Capture the cell that displays the provided text and extract its (X, Y) central coordinate. 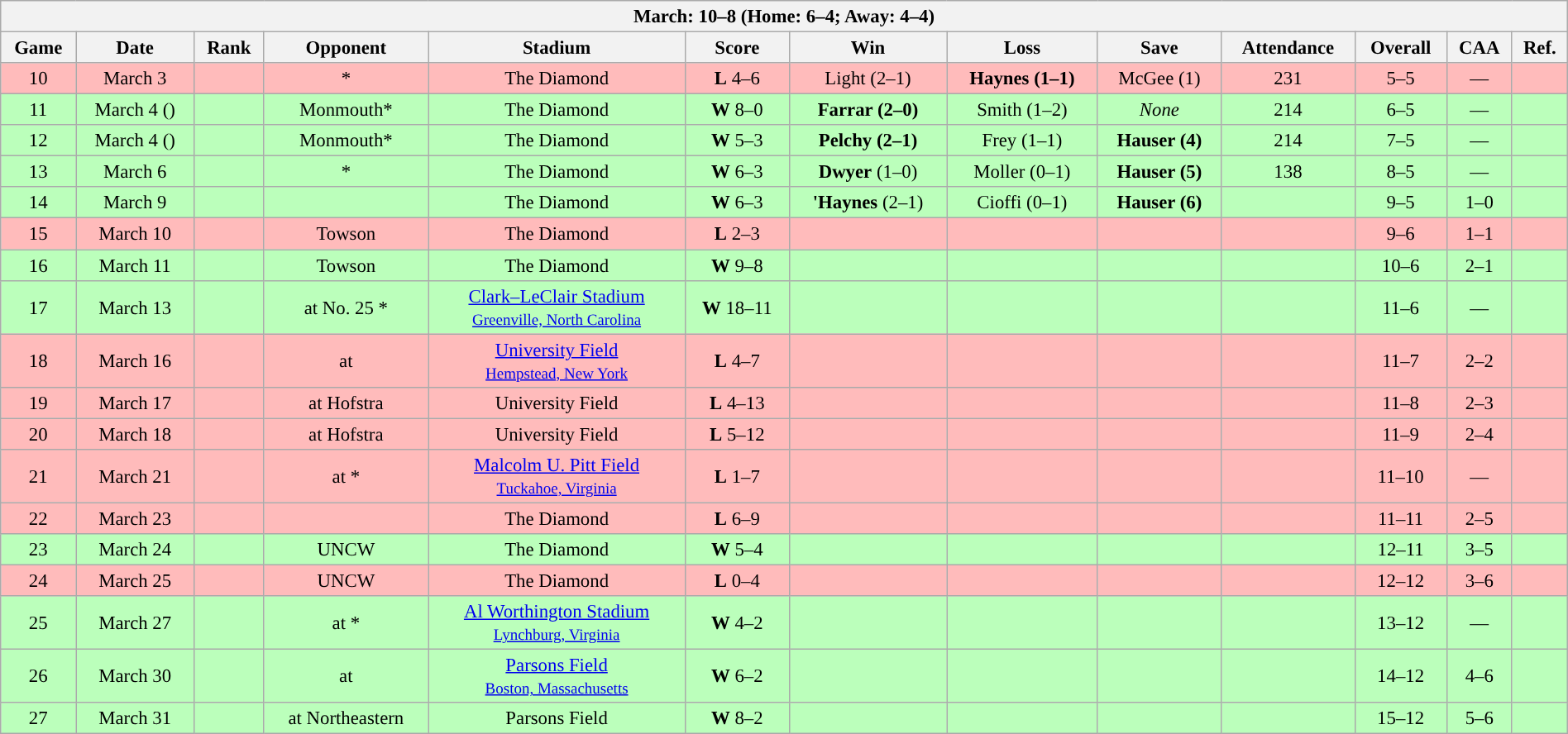
1–1 (1479, 234)
2–5 (1479, 518)
L 2–3 (737, 234)
None (1159, 110)
13 (38, 172)
W 5–4 (737, 550)
March 10 (136, 234)
March 17 (136, 403)
W 6–2 (737, 676)
7–5 (1401, 141)
Game (38, 47)
March 25 (136, 580)
Dwyer (1–0) (868, 172)
March 11 (136, 265)
Cioffi (0–1) (1022, 203)
18 (38, 360)
20 (38, 434)
231 (1288, 79)
11–9 (1401, 434)
L 4–6 (737, 79)
March 3 (136, 79)
14 (38, 203)
March 21 (136, 476)
5–6 (1479, 718)
11–8 (1401, 403)
Stadium (557, 47)
W 9–8 (737, 265)
Rank (229, 47)
12 (38, 141)
Light (2–1) (868, 79)
W 18–11 (737, 307)
at No. 25 * (346, 307)
Pelchy (2–1) (868, 141)
5–5 (1401, 79)
24 (38, 580)
6–5 (1401, 110)
22 (38, 518)
12–11 (1401, 550)
11–11 (1401, 518)
Score (737, 47)
Clark–LeClair StadiumGreenville, North Carolina (557, 307)
March 18 (136, 434)
Parsons Field (557, 718)
2–2 (1479, 360)
11–6 (1401, 307)
Overall (1401, 47)
W 4–2 (737, 623)
Parsons FieldBoston, Massachusetts (557, 676)
W 8–0 (737, 110)
L 4–13 (737, 403)
2–3 (1479, 403)
Malcolm U. Pitt FieldTuckahoe, Virginia (557, 476)
March 9 (136, 203)
Win (868, 47)
March 13 (136, 307)
Haynes (1–1) (1022, 79)
15–12 (1401, 718)
Hauser (5) (1159, 172)
3–6 (1479, 580)
at Northeastern (346, 718)
March 30 (136, 676)
L 5–12 (737, 434)
19 (38, 403)
12–12 (1401, 580)
March 6 (136, 172)
Moller (0–1) (1022, 172)
13–12 (1401, 623)
11 (38, 110)
Attendance (1288, 47)
11–7 (1401, 360)
L 0–4 (737, 580)
March: 10–8 (Home: 6–4; Away: 4–4) (784, 17)
15 (38, 234)
10 (38, 79)
March 23 (136, 518)
4–6 (1479, 676)
23 (38, 550)
Hauser (4) (1159, 141)
Save (1159, 47)
March 24 (136, 550)
10–6 (1401, 265)
8–5 (1401, 172)
March 27 (136, 623)
Ref. (1540, 47)
16 (38, 265)
2–1 (1479, 265)
March 31 (136, 718)
1–0 (1479, 203)
L 6–9 (737, 518)
2–4 (1479, 434)
W 8–2 (737, 718)
Opponent (346, 47)
11–10 (1401, 476)
McGee (1) (1159, 79)
26 (38, 676)
Farrar (2–0) (868, 110)
L 4–7 (737, 360)
14–12 (1401, 676)
March 16 (136, 360)
Al Worthington StadiumLynchburg, Virginia (557, 623)
9–5 (1401, 203)
27 (38, 718)
University FieldHempstead, New York (557, 360)
Smith (1–2) (1022, 110)
21 (38, 476)
9–6 (1401, 234)
CAA (1479, 47)
3–5 (1479, 550)
Frey (1–1) (1022, 141)
138 (1288, 172)
17 (38, 307)
L 1–7 (737, 476)
W 5–3 (737, 141)
Hauser (6) (1159, 203)
Date (136, 47)
25 (38, 623)
'Haynes (2–1) (868, 203)
Loss (1022, 47)
